Output the (X, Y) coordinate of the center of the cell containing the given text.  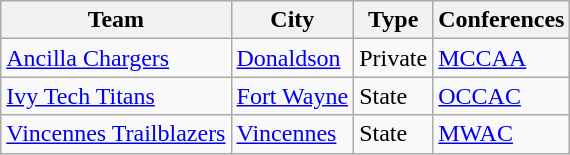
Team (116, 20)
Private (394, 58)
Type (394, 20)
Vincennes (292, 134)
Ivy Tech Titans (116, 96)
MWAC (502, 134)
Fort Wayne (292, 96)
City (292, 20)
Ancilla Chargers (116, 58)
Vincennes Trailblazers (116, 134)
MCCAA (502, 58)
OCCAC (502, 96)
Donaldson (292, 58)
Conferences (502, 20)
